Return the [x, y] coordinate for the center point of the cell that contains the specified text.  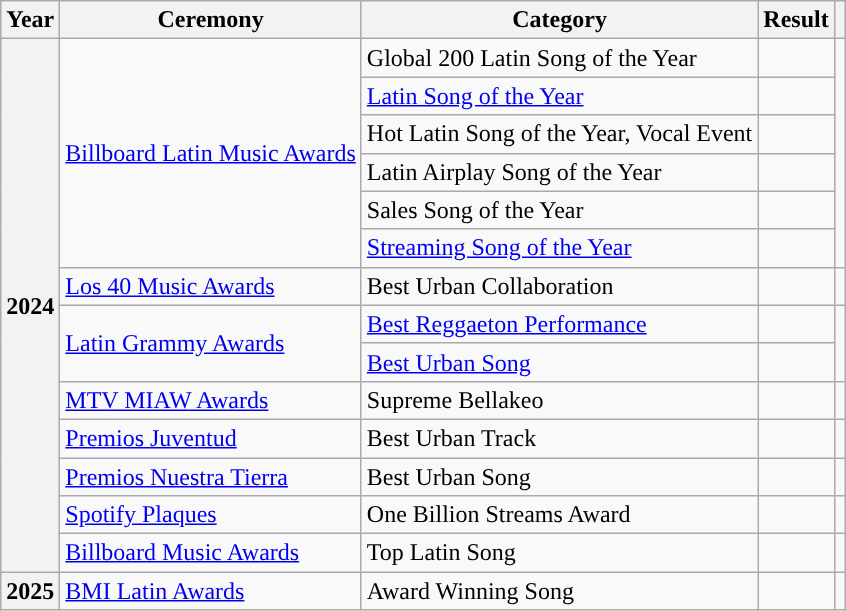
Hot Latin Song of the Year, Vocal Event [560, 134]
Billboard Latin Music Awards [211, 153]
One Billion Streams Award [560, 515]
Sales Song of the Year [560, 210]
Premios Nuestra Tierra [211, 477]
Category [560, 20]
Latin Airplay Song of the Year [560, 172]
Ceremony [211, 20]
Premios Juventud [211, 438]
Best Reggaeton Performance [560, 324]
Streaming Song of the Year [560, 248]
Best Urban Collaboration [560, 286]
Latin Grammy Awards [211, 343]
Global 200 Latin Song of the Year [560, 58]
Top Latin Song [560, 553]
Los 40 Music Awards [211, 286]
Supreme Bellakeo [560, 400]
Year [30, 20]
Best Urban Track [560, 438]
Result [796, 20]
Billboard Music Awards [211, 553]
2025 [30, 591]
Latin Song of the Year [560, 96]
Award Winning Song [560, 591]
2024 [30, 306]
BMI Latin Awards [211, 591]
Spotify Plaques [211, 515]
MTV MIAW Awards [211, 400]
